Pinpoint the cell where the given text exists, returning its (x, y) midpoint coordinate. 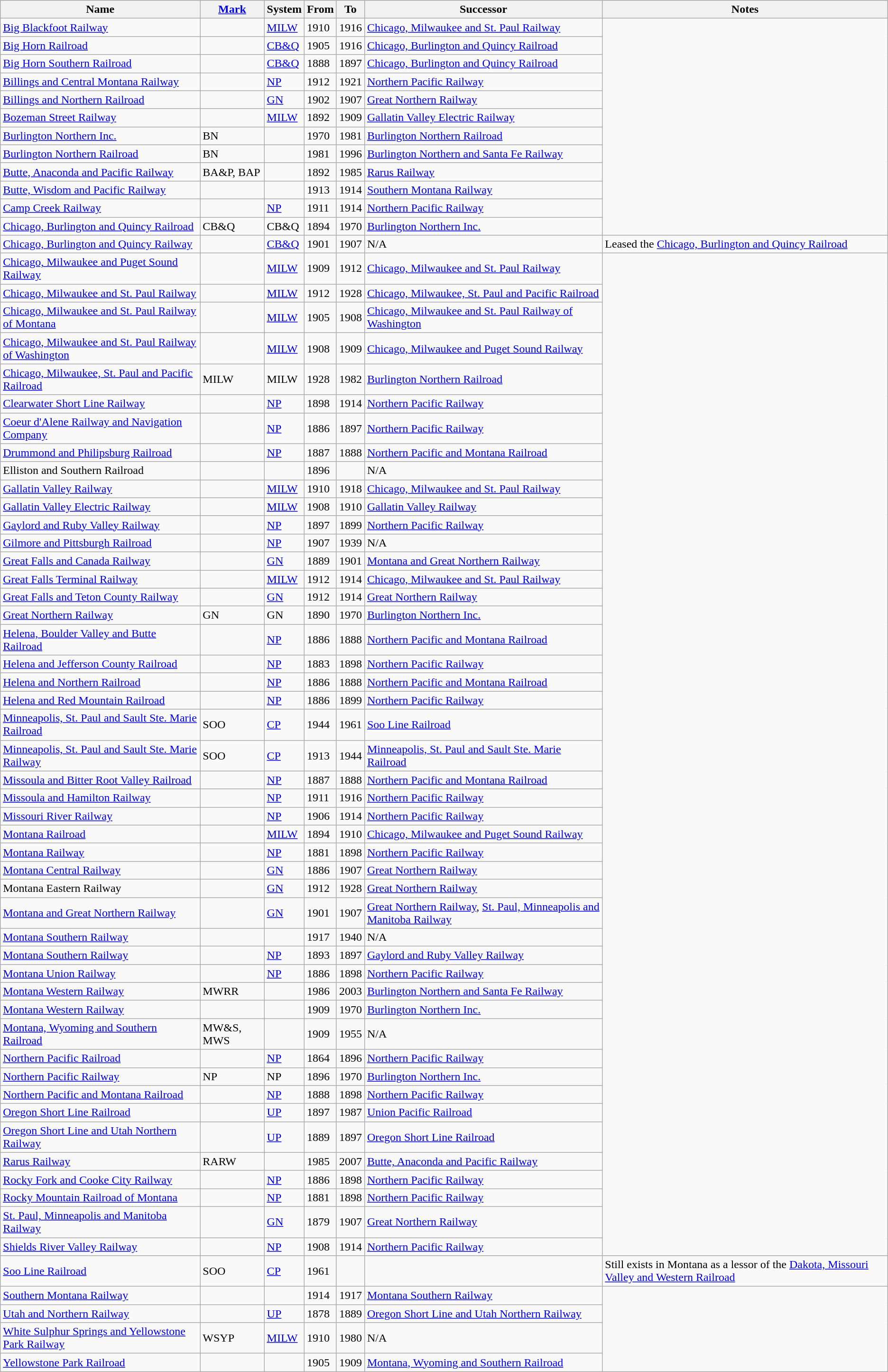
Billings and Central Montana Railway (101, 82)
Clearwater Short Line Railway (101, 404)
Drummond and Philipsburg Railroad (101, 453)
1980 (350, 1338)
Minneapolis, St. Paul and Sault Ste. Marie Railway (101, 755)
1987 (350, 1112)
Rocky Mountain Railroad of Montana (101, 1197)
Leased the Chicago, Burlington and Quincy Railroad (745, 244)
Montana Railroad (101, 834)
Name (101, 9)
Rocky Fork and Cooke City Railway (101, 1179)
Utah and Northern Railway (101, 1314)
1902 (320, 100)
Great Falls Terminal Railway (101, 579)
Chicago, Burlington and Quincy Railway (101, 244)
Chicago, Milwaukee and St. Paul Railway of Montana (101, 318)
From (320, 9)
1996 (350, 154)
St. Paul, Minneapolis and Manitoba Railway (101, 1222)
1883 (320, 664)
Montana Eastern Railway (101, 888)
Montana Central Railway (101, 870)
1878 (320, 1314)
1890 (320, 615)
Montana Railway (101, 852)
Northern Pacific Railroad (101, 1058)
White Sulphur Springs and Yellowstone Park Railway (101, 1338)
Butte, Wisdom and Pacific Railway (101, 190)
1906 (320, 816)
2007 (350, 1161)
1982 (350, 380)
Camp Creek Railway (101, 208)
System (284, 9)
Big Blackfoot Railway (101, 28)
Helena and Red Mountain Railroad (101, 700)
1879 (320, 1222)
Still exists in Montana as a lessor of the Dakota, Missouri Valley and Western Railroad (745, 1271)
Great Northern Railway, St. Paul, Minneapolis and Manitoba Railway (483, 913)
1864 (320, 1058)
Helena and Northern Railroad (101, 682)
MWRR (232, 992)
Union Pacific Railroad (483, 1112)
Missoula and Hamilton Railway (101, 798)
1918 (350, 489)
1986 (320, 992)
Successor (483, 9)
Missoula and Bitter Root Valley Railroad (101, 780)
Shields River Valley Railway (101, 1246)
1893 (320, 955)
BA&P, BAP (232, 172)
Helena and Jefferson County Railroad (101, 664)
1921 (350, 82)
Billings and Northern Railroad (101, 100)
Helena, Boulder Valley and Butte Railroad (101, 640)
Great Falls and Canada Railway (101, 561)
Coeur d'Alene Railway and Navigation Company (101, 428)
Big Horn Southern Railroad (101, 64)
2003 (350, 992)
Notes (745, 9)
Bozeman Street Railway (101, 118)
1939 (350, 543)
To (350, 9)
Montana Union Railway (101, 973)
1955 (350, 1034)
Mark (232, 9)
Missouri River Railway (101, 816)
Yellowstone Park Railroad (101, 1363)
1940 (350, 937)
Great Falls and Teton County Railway (101, 597)
Elliston and Southern Railroad (101, 471)
WSYP (232, 1338)
Gilmore and Pittsburgh Railroad (101, 543)
RARW (232, 1161)
Big Horn Railroad (101, 46)
MW&S, MWS (232, 1034)
